Return the [x, y] coordinate for the center point of the cell that contains the specified text.  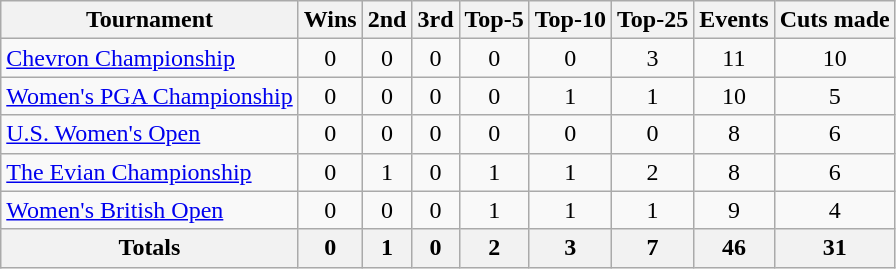
5 [834, 96]
Cuts made [834, 20]
Tournament [150, 20]
Top-25 [652, 20]
46 [734, 248]
31 [834, 248]
9 [734, 210]
4 [834, 210]
Chevron Championship [150, 58]
11 [734, 58]
U.S. Women's Open [150, 134]
2nd [387, 20]
Totals [150, 248]
7 [652, 248]
Events [734, 20]
3rd [436, 20]
Top-10 [570, 20]
Wins [330, 20]
The Evian Championship [150, 172]
Women's PGA Championship [150, 96]
Women's British Open [150, 210]
Top-5 [494, 20]
